Determine the (x, y) coordinate at the center of the cell enclosing the given text.  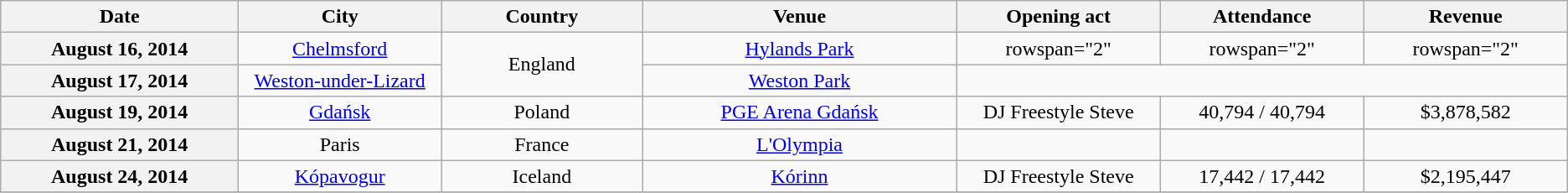
Poland (542, 112)
August 24, 2014 (120, 176)
France (542, 144)
Kópavogur (340, 176)
$2,195,447 (1466, 176)
Country (542, 17)
England (542, 65)
August 21, 2014 (120, 144)
August 17, 2014 (120, 81)
Date (120, 17)
Gdańsk (340, 112)
Paris (340, 144)
Weston Park (799, 81)
17,442 / 17,442 (1261, 176)
Iceland (542, 176)
L'Olympia (799, 144)
40,794 / 40,794 (1261, 112)
Kórinn (799, 176)
Revenue (1466, 17)
Weston-under-Lizard (340, 81)
Chelmsford (340, 49)
Attendance (1261, 17)
August 19, 2014 (120, 112)
PGE Arena Gdańsk (799, 112)
Opening act (1059, 17)
Venue (799, 17)
August 16, 2014 (120, 49)
$3,878,582 (1466, 112)
Hylands Park (799, 49)
City (340, 17)
